Identify which cell holds the provided text, then report its (X, Y) central coordinate. 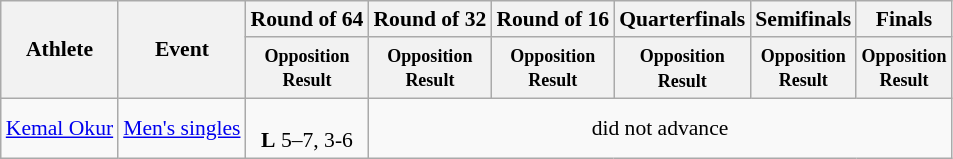
Men's singles (182, 128)
Finals (904, 19)
Round of 32 (430, 19)
Round of 16 (552, 19)
L 5–7, 3-6 (308, 128)
Kemal Okur (60, 128)
Round of 64 (308, 19)
Semifinals (803, 19)
Event (182, 50)
Quarterfinals (682, 19)
Athlete (60, 50)
did not advance (660, 128)
